Find where the given text appears and provide that cell's center as (X, Y) coordinate. 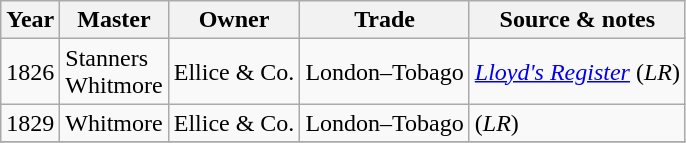
Trade (384, 20)
1829 (30, 123)
1826 (30, 72)
(LR) (577, 123)
Year (30, 20)
Source & notes (577, 20)
Master (114, 20)
Lloyd's Register (LR) (577, 72)
Whitmore (114, 123)
Owner (234, 20)
StannersWhitmore (114, 72)
